From the cell containing the given text, extract its center point as [X, Y] coordinate. 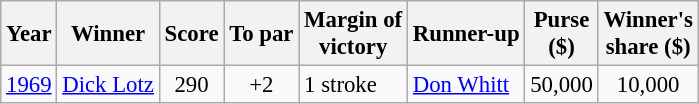
290 [192, 85]
Winner'sshare ($) [648, 34]
1969 [29, 85]
1 stroke [354, 85]
Dick Lotz [108, 85]
Don Whitt [466, 85]
Runner-up [466, 34]
Winner [108, 34]
50,000 [562, 85]
To par [262, 34]
10,000 [648, 85]
Score [192, 34]
+2 [262, 85]
Margin ofvictory [354, 34]
Purse($) [562, 34]
Year [29, 34]
